Provide the (x, y) coordinate of the cell's center where the given text is located.  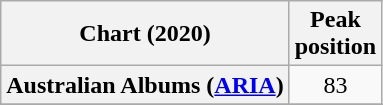
Peakposition (335, 34)
Australian Albums (ARIA) (145, 85)
Chart (2020) (145, 34)
83 (335, 85)
